From the cell containing the given text, extract its center point as (X, Y) coordinate. 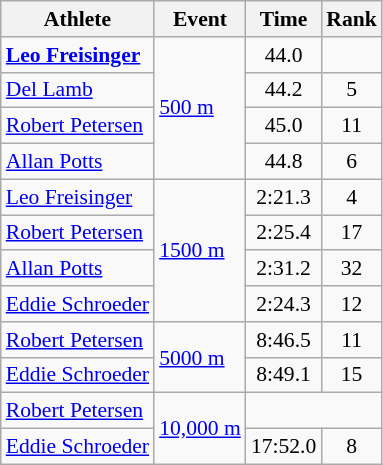
2:24.3 (284, 304)
12 (352, 304)
17:52.0 (284, 447)
2:21.3 (284, 197)
8 (352, 447)
Event (200, 19)
Athlete (78, 19)
5000 m (200, 358)
Time (284, 19)
1500 m (200, 250)
4 (352, 197)
500 m (200, 108)
5 (352, 90)
32 (352, 269)
45.0 (284, 126)
15 (352, 375)
8:46.5 (284, 340)
8:49.1 (284, 375)
44.8 (284, 162)
Rank (352, 19)
6 (352, 162)
17 (352, 233)
2:31.2 (284, 269)
10,000 m (200, 428)
2:25.4 (284, 233)
44.2 (284, 90)
44.0 (284, 55)
Del Lamb (78, 90)
